Return [X, Y] of the center of cell containing provided text 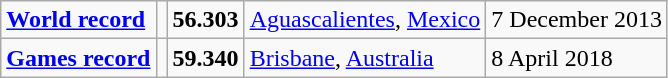
Brisbane, Australia [365, 58]
World record [78, 20]
Games record [78, 58]
56.303 [206, 20]
Aguascalientes, Mexico [365, 20]
7 December 2013 [577, 20]
8 April 2018 [577, 58]
59.340 [206, 58]
